Search for the cell housing the specified text and yield its (X, Y) center coordinate. 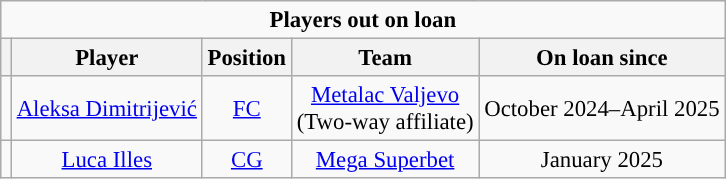
Aleksa Dimitrijević (106, 108)
January 2025 (602, 160)
CG (246, 160)
Mega Superbet (385, 160)
Position (246, 58)
Luca Illes (106, 160)
October 2024–April 2025 (602, 108)
FC (246, 108)
Players out on loan (363, 20)
Player (106, 58)
Metalac Valjevo(Two-way affiliate) (385, 108)
Team (385, 58)
On loan since (602, 58)
